For the text-containing cell, return its midpoint in [X, Y] coordinate format. 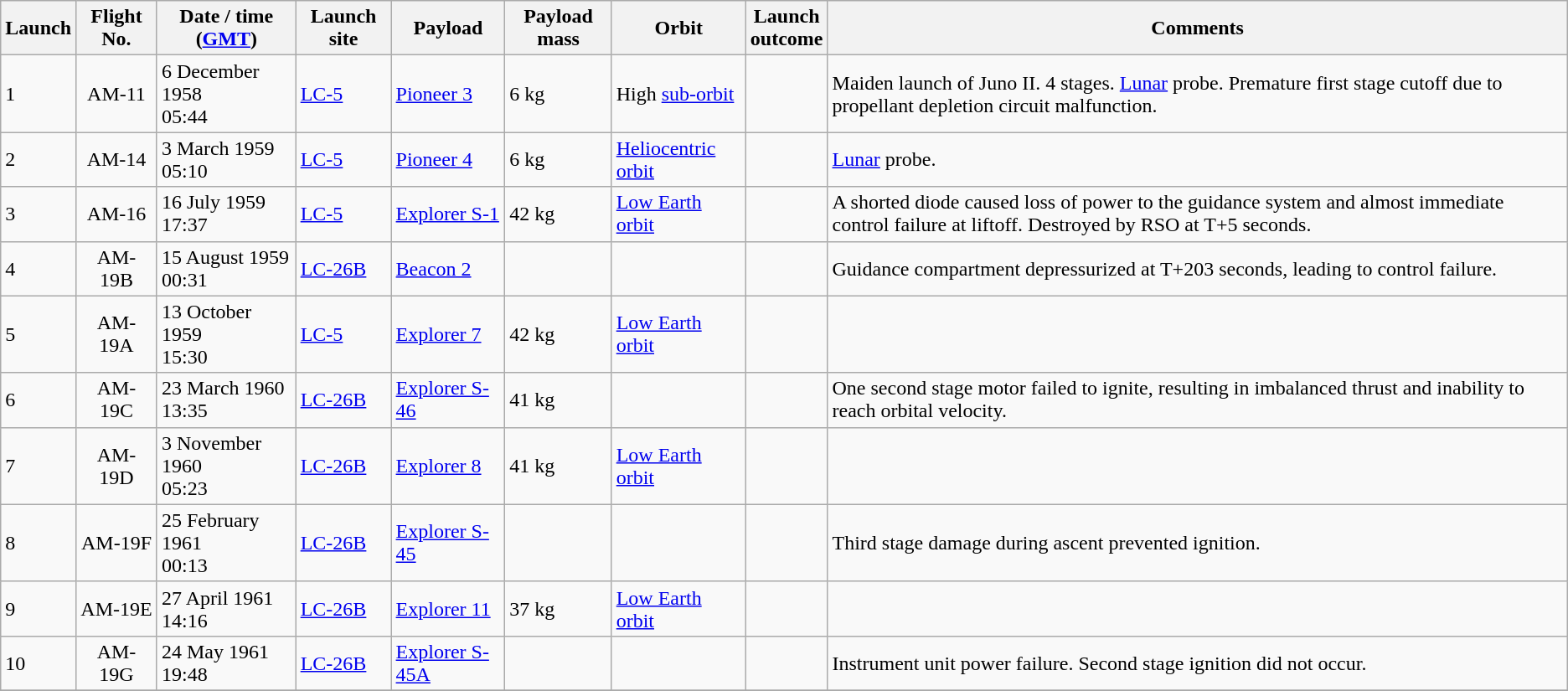
37 kg [558, 608]
Lunar probe. [1198, 159]
25 February 196100:13 [226, 543]
Explorer S-45A [448, 663]
Flight No. [117, 28]
Guidance compartment depressurized at T+203 seconds, leading to control failure. [1198, 268]
13 October 195915:30 [226, 334]
Instrument unit power failure. Second stage ignition did not occur. [1198, 663]
AM-14 [117, 159]
AM-19G [117, 663]
High sub-orbit [678, 94]
Beacon 2 [448, 268]
4 [39, 268]
6 [39, 400]
Comments [1198, 28]
27 April 196114:16 [226, 608]
9 [39, 608]
One second stage motor failed to ignite, resulting in imbalanced thrust and inability to reach orbital velocity. [1198, 400]
16 July 195917:37 [226, 214]
Explorer 8 [448, 466]
3 November 196005:23 [226, 466]
Orbit [678, 28]
Explorer 11 [448, 608]
Explorer 7 [448, 334]
AM-19B [117, 268]
3 [39, 214]
24 May 196119:48 [226, 663]
Explorer S-1 [448, 214]
3 March 195905:10 [226, 159]
Pioneer 4 [448, 159]
Pioneer 3 [448, 94]
6 December 195805:44 [226, 94]
Maiden launch of Juno II. 4 stages. Lunar probe. Premature first stage cutoff due to propellant depletion circuit malfunction. [1198, 94]
5 [39, 334]
Payload [448, 28]
Heliocentric orbit [678, 159]
7 [39, 466]
Launch [39, 28]
1 [39, 94]
Third stage damage during ascent prevented ignition. [1198, 543]
Payload mass [558, 28]
Launch site [343, 28]
8 [39, 543]
AM-11 [117, 94]
AM-19E [117, 608]
AM-19F [117, 543]
10 [39, 663]
23 March 196013:35 [226, 400]
15 August 195900:31 [226, 268]
AM-19C [117, 400]
AM-19D [117, 466]
Explorer S-46 [448, 400]
AM-16 [117, 214]
Launch outcome [787, 28]
A shorted diode caused loss of power to the guidance system and almost immediate control failure at liftoff. Destroyed by RSO at T+5 seconds. [1198, 214]
Date / time (GMT) [226, 28]
Explorer S-45 [448, 543]
AM-19A [117, 334]
2 [39, 159]
